Pinpoint the cell where the given text exists, returning its (x, y) midpoint coordinate. 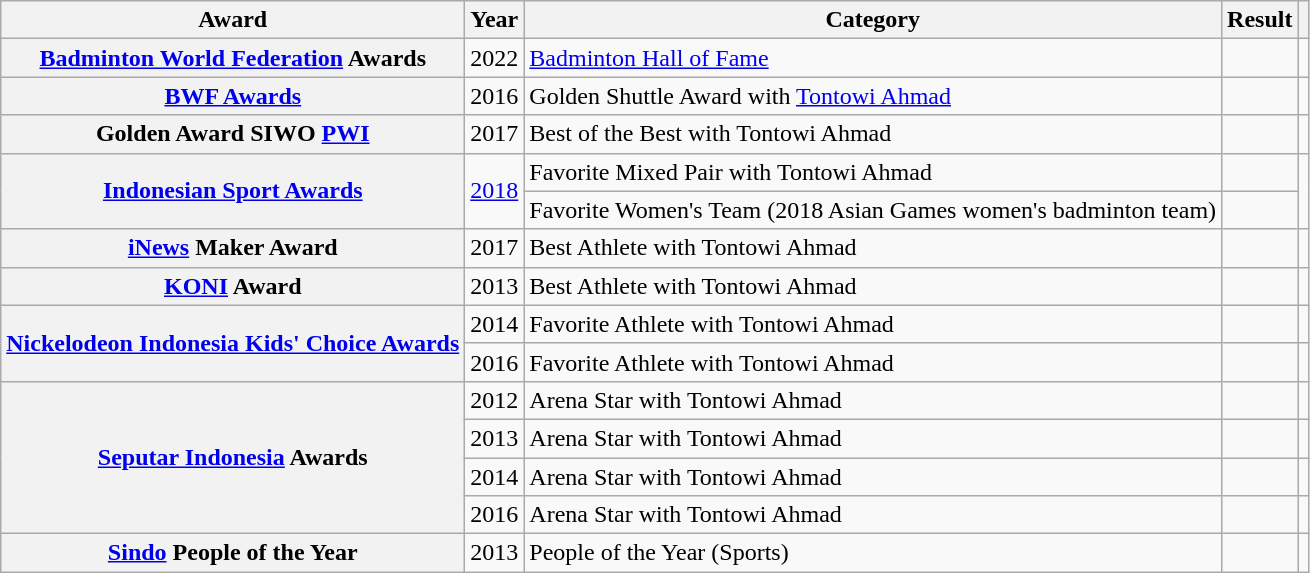
Seputar Indonesia Awards (233, 457)
Nickelodeon Indonesia Kids' Choice Awards (233, 343)
Year (494, 20)
BWF Awards (233, 96)
iNews Maker Award (233, 248)
Best of the Best with Tontowi Ahmad (873, 134)
2022 (494, 58)
People of the Year (Sports) (873, 553)
Badminton Hall of Fame (873, 58)
KONI Award (233, 286)
Golden Award SIWO PWI (233, 134)
2018 (494, 191)
Favorite Women's Team (2018 Asian Games women's badminton team) (873, 210)
Badminton World Federation Awards (233, 58)
Result (1260, 20)
Category (873, 20)
Sindo People of the Year (233, 553)
2012 (494, 400)
Indonesian Sport Awards (233, 191)
Favorite Mixed Pair with Tontowi Ahmad (873, 172)
Golden Shuttle Award with Tontowi Ahmad (873, 96)
Award (233, 20)
